Locate the cell with the specified text and output its [x, y] center coordinate. 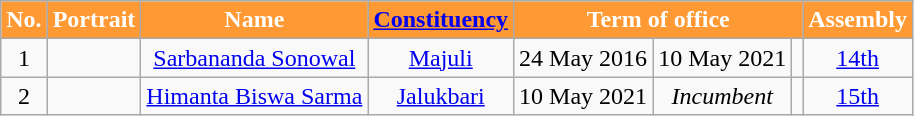
Himanta Biswa Sarma [254, 96]
1 [24, 58]
Jalukbari [441, 96]
Name [254, 20]
24 May 2016 [584, 58]
Majuli [441, 58]
2 [24, 96]
Portrait [94, 20]
Incumbent [722, 96]
Term of office [658, 20]
Sarbananda Sonowal [254, 58]
14th [858, 58]
No. [24, 20]
15th [858, 96]
Constituency [441, 20]
Assembly [858, 20]
